Find where the given text appears and provide that cell's center as (X, Y) coordinate. 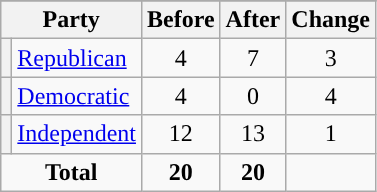
1 (331, 134)
Independent (77, 134)
After (253, 20)
3 (331, 58)
Change (331, 20)
13 (253, 134)
Total (72, 172)
Before (180, 20)
12 (180, 134)
0 (253, 96)
Democratic (77, 96)
Party (72, 20)
Republican (77, 58)
7 (253, 58)
